Scan for the cell matching the given text and deliver its [x, y] coordinate at center. 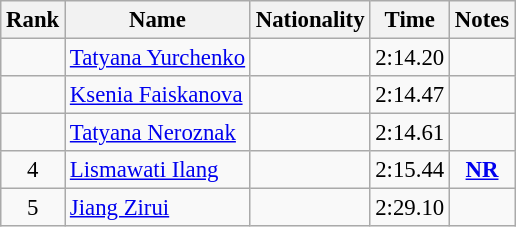
Nationality [310, 20]
2:14.20 [410, 58]
Tatyana Neroznak [158, 133]
Lismawati Ilang [158, 170]
2:15.44 [410, 170]
Notes [482, 20]
2:14.61 [410, 133]
2:14.47 [410, 95]
Jiang Zirui [158, 208]
4 [33, 170]
Tatyana Yurchenko [158, 58]
5 [33, 208]
2:29.10 [410, 208]
Ksenia Faiskanova [158, 95]
NR [482, 170]
Rank [33, 20]
Time [410, 20]
Name [158, 20]
